Capture the cell that displays the provided text and extract its [x, y] central coordinate. 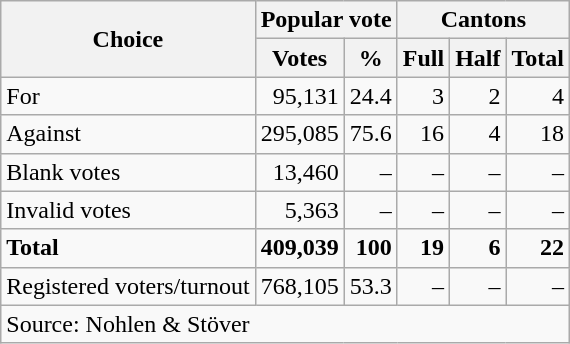
Registered voters/turnout [128, 286]
Cantons [483, 20]
18 [538, 134]
6 [478, 248]
Votes [300, 58]
53.3 [370, 286]
22 [538, 248]
Source: Nohlen & Stöver [286, 324]
95,131 [300, 96]
13,460 [300, 172]
Invalid votes [128, 210]
Popular vote [326, 20]
Half [478, 58]
% [370, 58]
295,085 [300, 134]
409,039 [300, 248]
Choice [128, 39]
100 [370, 248]
19 [423, 248]
768,105 [300, 286]
24.4 [370, 96]
75.6 [370, 134]
For [128, 96]
Full [423, 58]
3 [423, 96]
Against [128, 134]
5,363 [300, 210]
Blank votes [128, 172]
16 [423, 134]
2 [478, 96]
